Capture the cell that displays the provided text and extract its [X, Y] central coordinate. 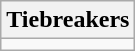
Tiebreakers [68, 20]
